For the text-containing cell, return its midpoint in (X, Y) coordinate format. 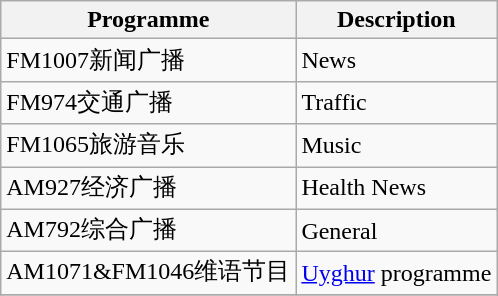
Music (396, 146)
AM792综合广播 (148, 230)
FM1007新闻广播 (148, 60)
FM974交通广播 (148, 102)
Traffic (396, 102)
AM1071&FM1046维语节目 (148, 274)
General (396, 230)
AM927经济广播 (148, 188)
Health News (396, 188)
Description (396, 20)
Uyghur programme (396, 274)
News (396, 60)
FM1065旅游音乐 (148, 146)
Programme (148, 20)
